From the cell containing the given text, extract its center point as [x, y] coordinate. 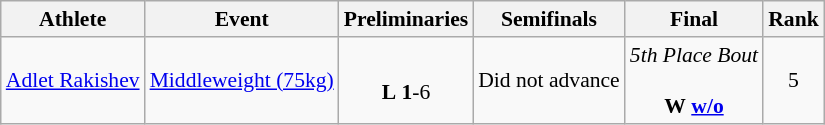
L 1-6 [406, 80]
Did not advance [549, 80]
Semifinals [549, 19]
Middleweight (75kg) [242, 80]
Adlet Rakishev [73, 80]
Event [242, 19]
Rank [794, 19]
5 [794, 80]
Preliminaries [406, 19]
Final [694, 19]
5th Place Bout W w/o [694, 80]
Athlete [73, 19]
